Return the (X, Y) coordinate for the center point of the cell that contains the specified text.  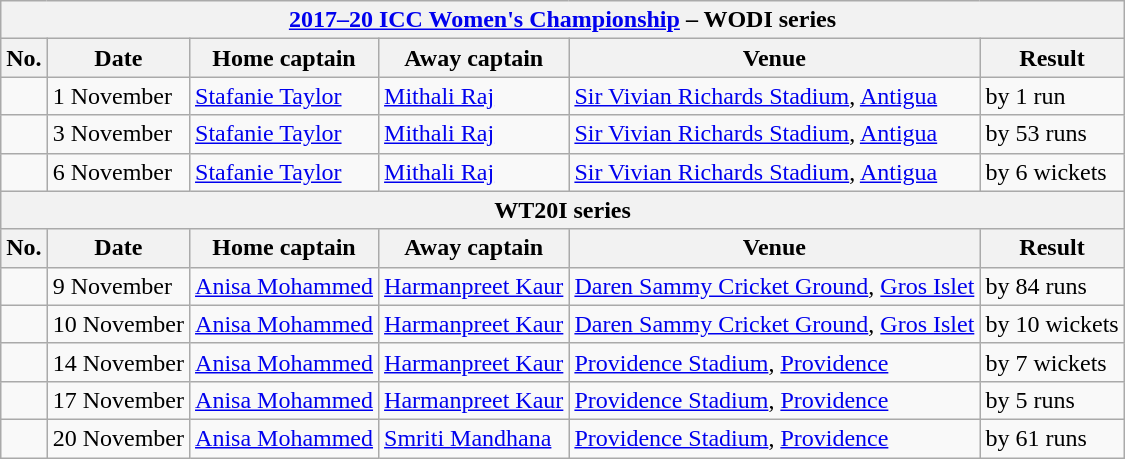
by 1 run (1052, 96)
WT20I series (562, 210)
by 6 wickets (1052, 172)
by 53 runs (1052, 134)
20 November (118, 438)
9 November (118, 286)
2017–20 ICC Women's Championship – WODI series (562, 20)
17 November (118, 400)
3 November (118, 134)
14 November (118, 362)
by 7 wickets (1052, 362)
by 10 wickets (1052, 324)
by 84 runs (1052, 286)
Smriti Mandhana (474, 438)
by 5 runs (1052, 400)
6 November (118, 172)
10 November (118, 324)
by 61 runs (1052, 438)
1 November (118, 96)
